From the cell containing the given text, extract its center point as [X, Y] coordinate. 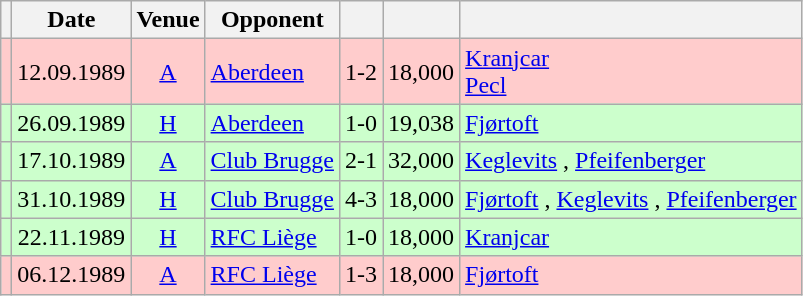
Venue [168, 20]
19,038 [422, 123]
2-1 [360, 161]
Kranjcar Pecl [632, 72]
06.12.1989 [72, 275]
32,000 [422, 161]
17.10.1989 [72, 161]
1-3 [360, 275]
1-2 [360, 72]
22.11.1989 [72, 237]
Keglevits , Pfeifenberger [632, 161]
12.09.1989 [72, 72]
Date [72, 20]
Kranjcar [632, 237]
31.10.1989 [72, 199]
26.09.1989 [72, 123]
Fjørtoft , Keglevits , Pfeifenberger [632, 199]
4-3 [360, 199]
Opponent [272, 20]
